Locate the cell with the specified text and output its (x, y) center coordinate. 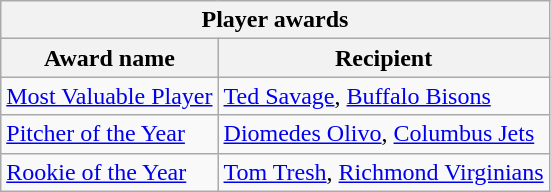
Tom Tresh, Richmond Virginians (384, 172)
Recipient (384, 58)
Pitcher of the Year (110, 134)
Player awards (275, 20)
Rookie of the Year (110, 172)
Diomedes Olivo, Columbus Jets (384, 134)
Award name (110, 58)
Ted Savage, Buffalo Bisons (384, 96)
Most Valuable Player (110, 96)
